Detect which cell encompasses the target text, then output its (x, y) center coordinate. 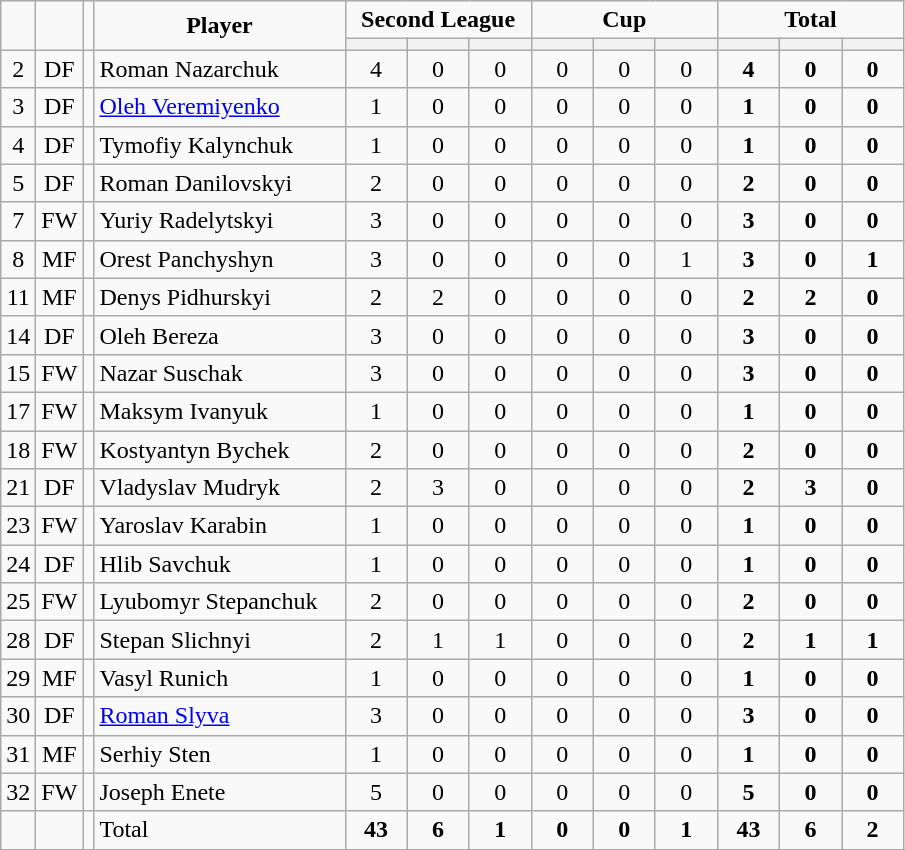
Orest Panchyshyn (220, 259)
Kostyantyn Bychek (220, 449)
30 (18, 716)
Player (220, 26)
32 (18, 792)
Lyubomyr Stepanchuk (220, 602)
23 (18, 526)
11 (18, 297)
31 (18, 754)
28 (18, 640)
Maksym Ivanyuk (220, 411)
21 (18, 488)
Vladyslav Mudryk (220, 488)
Cup (624, 20)
Roman Nazarchuk (220, 69)
Serhiy Sten (220, 754)
15 (18, 373)
Yuriy Radelytskyi (220, 221)
Denys Pidhurskyi (220, 297)
Joseph Enete (220, 792)
8 (18, 259)
29 (18, 678)
Roman Danilovskyi (220, 183)
Tymofiy Kalynchuk (220, 145)
Yaroslav Karabin (220, 526)
Oleh Bereza (220, 335)
Stepan Slichnyi (220, 640)
18 (18, 449)
14 (18, 335)
25 (18, 602)
17 (18, 411)
24 (18, 564)
Vasyl Runich (220, 678)
7 (18, 221)
Oleh Veremiyenko (220, 107)
Nazar Suschak (220, 373)
Hlib Savchuk (220, 564)
Second League (438, 20)
Roman Slyva (220, 716)
